From the cell containing the given text, extract its center point as [x, y] coordinate. 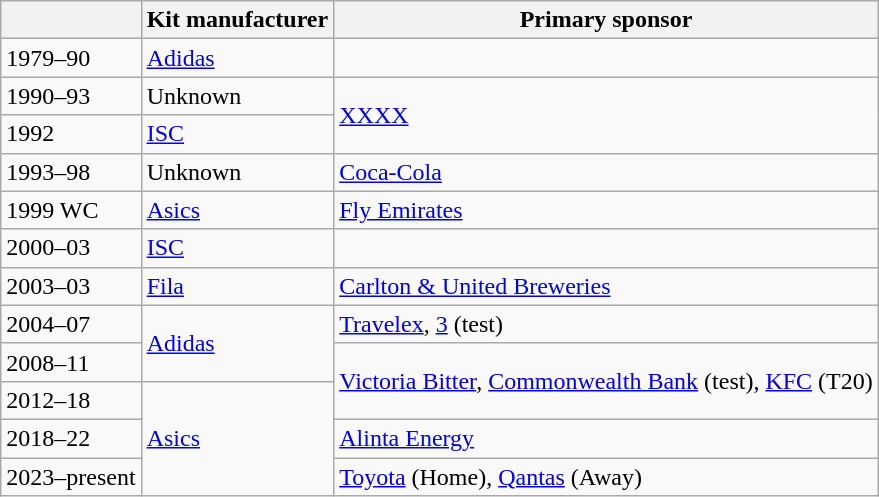
2000–03 [71, 248]
Fila [238, 286]
Kit manufacturer [238, 20]
Alinta Energy [606, 438]
1992 [71, 134]
2008–11 [71, 362]
2018–22 [71, 438]
1990–93 [71, 96]
Toyota (Home), Qantas (Away) [606, 477]
Victoria Bitter, Commonwealth Bank (test), KFC (T20) [606, 381]
2004–07 [71, 324]
1979–90 [71, 58]
Primary sponsor [606, 20]
Fly Emirates [606, 210]
1999 WC [71, 210]
1993–98 [71, 172]
Travelex, 3 (test) [606, 324]
2023–present [71, 477]
Coca-Cola [606, 172]
XXXX [606, 115]
2012–18 [71, 400]
Carlton & United Breweries [606, 286]
2003–03 [71, 286]
